Detect which cell encompasses the target text, then output its [X, Y] center coordinate. 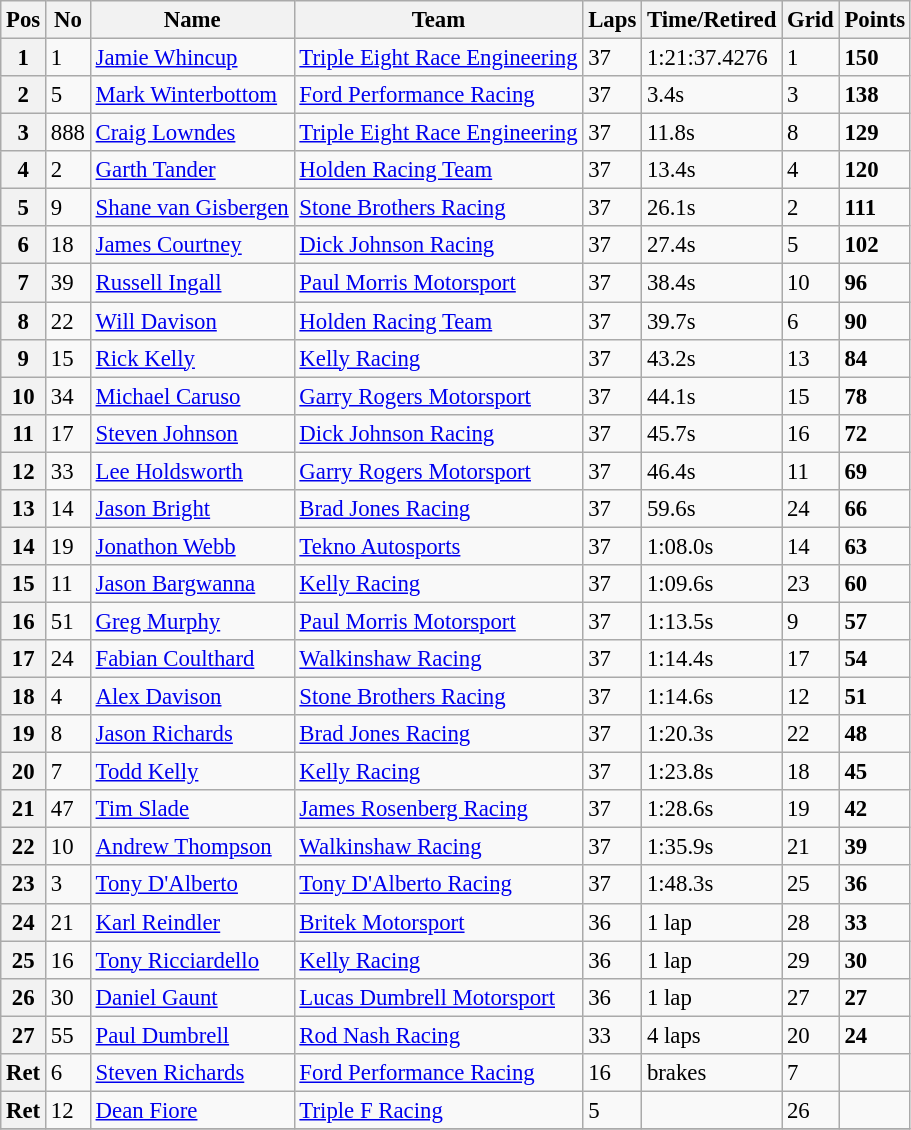
Steven Johnson [192, 433]
1:28.6s [712, 809]
1:13.5s [712, 621]
1:14.4s [712, 659]
1:48.3s [712, 885]
Jonathon Webb [192, 546]
Michael Caruso [192, 396]
Jason Bright [192, 509]
69 [874, 471]
Paul Dumbrell [192, 1035]
Laps [612, 20]
Garth Tander [192, 170]
28 [810, 922]
Time/Retired [712, 20]
96 [874, 283]
1:09.6s [712, 584]
Points [874, 20]
888 [68, 133]
27.4s [712, 245]
4 laps [712, 1035]
Dean Fiore [192, 1110]
Tony D'Alberto Racing [438, 885]
44.1s [712, 396]
47 [68, 809]
Daniel Gaunt [192, 997]
150 [874, 58]
James Courtney [192, 245]
Pos [24, 20]
13.4s [712, 170]
Tekno Autosports [438, 546]
No [68, 20]
Craig Lowndes [192, 133]
39.7s [712, 321]
42 [874, 809]
Name [192, 20]
1:23.8s [712, 772]
66 [874, 509]
90 [874, 321]
Todd Kelly [192, 772]
James Rosenberg Racing [438, 809]
Rick Kelly [192, 358]
Greg Murphy [192, 621]
72 [874, 433]
55 [68, 1035]
Andrew Thompson [192, 847]
Steven Richards [192, 1073]
60 [874, 584]
Tony Ricciardello [192, 960]
Karl Reindler [192, 922]
54 [874, 659]
48 [874, 734]
120 [874, 170]
63 [874, 546]
Alex Davison [192, 697]
1:08.0s [712, 546]
3.4s [712, 95]
Jason Richards [192, 734]
Jason Bargwanna [192, 584]
Team [438, 20]
46.4s [712, 471]
59.6s [712, 509]
43.2s [712, 358]
1:21:37.4276 [712, 58]
Tim Slade [192, 809]
Mark Winterbottom [192, 95]
Lucas Dumbrell Motorsport [438, 997]
26.1s [712, 208]
138 [874, 95]
1:35.9s [712, 847]
brakes [712, 1073]
Triple F Racing [438, 1110]
38.4s [712, 283]
Shane van Gisbergen [192, 208]
Grid [810, 20]
57 [874, 621]
102 [874, 245]
Will Davison [192, 321]
Lee Holdsworth [192, 471]
1:14.6s [712, 697]
Jamie Whincup [192, 58]
1:20.3s [712, 734]
Russell Ingall [192, 283]
Rod Nash Racing [438, 1035]
111 [874, 208]
Fabian Coulthard [192, 659]
Britek Motorsport [438, 922]
29 [810, 960]
78 [874, 396]
Tony D'Alberto [192, 885]
45.7s [712, 433]
34 [68, 396]
45 [874, 772]
84 [874, 358]
129 [874, 133]
11.8s [712, 133]
